Determine the (X, Y) coordinate at the center of the cell enclosing the given text.  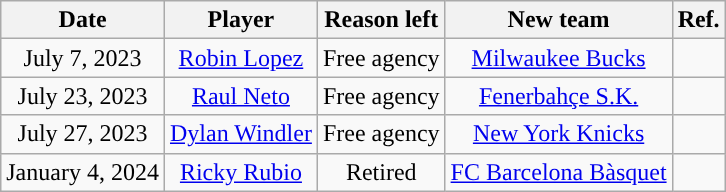
New York Knicks (558, 134)
Reason left (381, 20)
Ref. (698, 20)
New team (558, 20)
Date (83, 20)
July 23, 2023 (83, 96)
Milwaukee Bucks (558, 58)
January 4, 2024 (83, 172)
Fenerbahçe S.K. (558, 96)
Retired (381, 172)
Robin Lopez (240, 58)
FC Barcelona Bàsquet (558, 172)
July 7, 2023 (83, 58)
Raul Neto (240, 96)
Ricky Rubio (240, 172)
Dylan Windler (240, 134)
July 27, 2023 (83, 134)
Player (240, 20)
